Return the (x, y) coordinate for the center point of the cell that contains the specified text.  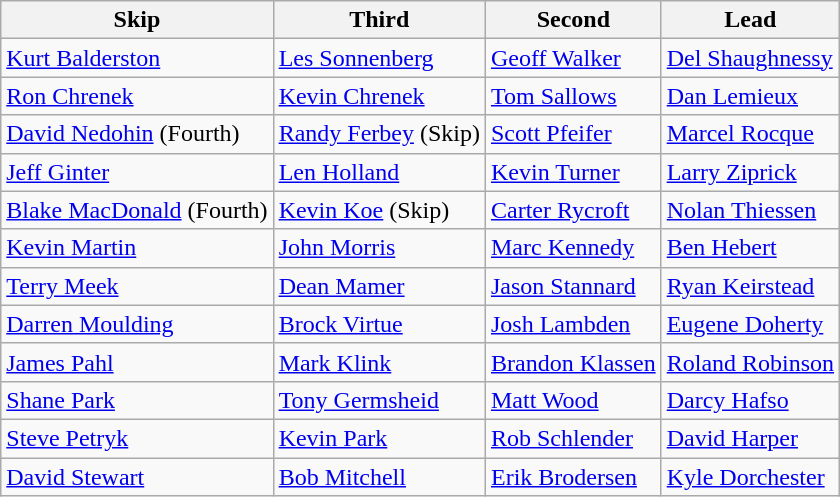
David Harper (750, 438)
Second (573, 20)
Geoff Walker (573, 58)
Randy Ferbey (Skip) (379, 134)
Kevin Turner (573, 172)
Scott Pfeifer (573, 134)
John Morris (379, 248)
Ben Hebert (750, 248)
Bob Mitchell (379, 477)
David Nedohin (Fourth) (137, 134)
Blake MacDonald (Fourth) (137, 210)
Brandon Klassen (573, 362)
Kevin Martin (137, 248)
Tony Germsheid (379, 400)
Josh Lambden (573, 324)
James Pahl (137, 362)
Del Shaughnessy (750, 58)
Darren Moulding (137, 324)
Larry Ziprick (750, 172)
Marc Kennedy (573, 248)
Shane Park (137, 400)
Brock Virtue (379, 324)
Len Holland (379, 172)
Erik Brodersen (573, 477)
Darcy Hafso (750, 400)
Jason Stannard (573, 286)
Les Sonnenberg (379, 58)
Nolan Thiessen (750, 210)
Ryan Keirstead (750, 286)
Skip (137, 20)
Mark Klink (379, 362)
Marcel Rocque (750, 134)
Kurt Balderston (137, 58)
Third (379, 20)
Terry Meek (137, 286)
Jeff Ginter (137, 172)
Dan Lemieux (750, 96)
Steve Petryk (137, 438)
Roland Robinson (750, 362)
Kevin Chrenek (379, 96)
Carter Rycroft (573, 210)
Ron Chrenek (137, 96)
Rob Schlender (573, 438)
Kyle Dorchester (750, 477)
Tom Sallows (573, 96)
Lead (750, 20)
David Stewart (137, 477)
Eugene Doherty (750, 324)
Dean Mamer (379, 286)
Kevin Koe (Skip) (379, 210)
Matt Wood (573, 400)
Kevin Park (379, 438)
